Provide the [x, y] coordinate of the cell's center where the given text is located.  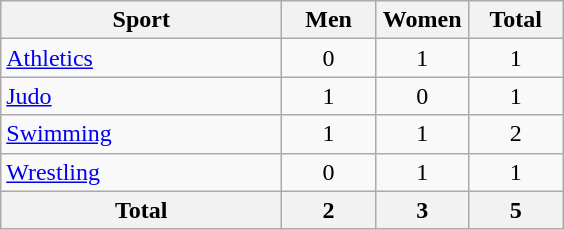
Wrestling [142, 172]
Men [329, 20]
Sport [142, 20]
Athletics [142, 58]
Judo [142, 96]
3 [422, 210]
5 [516, 210]
Swimming [142, 134]
Women [422, 20]
